Return [X, Y] of the center of cell containing provided text 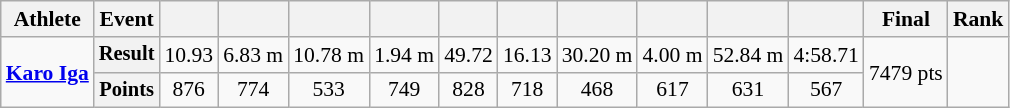
49.72 [468, 55]
4:58.71 [826, 55]
10.93 [188, 55]
1.94 m [404, 55]
Karo Iga [48, 72]
10.78 m [328, 55]
631 [748, 90]
533 [328, 90]
16.13 [528, 55]
718 [528, 90]
Result [127, 55]
7479 pts [906, 72]
Athlete [48, 19]
Final [906, 19]
567 [826, 90]
Rank [978, 19]
828 [468, 90]
468 [598, 90]
30.20 m [598, 55]
774 [253, 90]
749 [404, 90]
876 [188, 90]
Event [127, 19]
52.84 m [748, 55]
Points [127, 90]
617 [672, 90]
6.83 m [253, 55]
4.00 m [672, 55]
